Provide the (X, Y) coordinate of the cell's center where the given text is located.  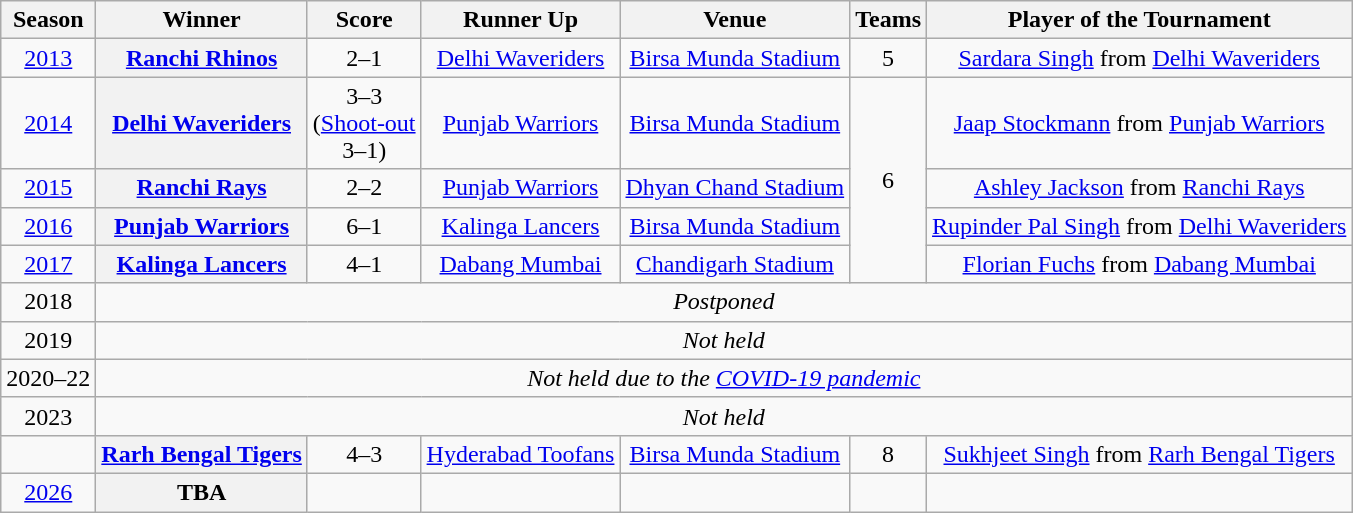
Season (48, 20)
Jaap Stockmann from Punjab Warriors (1140, 123)
6 (888, 180)
2020–22 (48, 378)
Sukhjeet Singh from Rarh Bengal Tigers (1140, 454)
2019 (48, 340)
Dabang Mumbai (520, 264)
2013 (48, 58)
Runner Up (520, 20)
Ranchi Rays (202, 188)
2026 (48, 492)
2–2 (364, 188)
8 (888, 454)
Winner (202, 20)
2014 (48, 123)
4–3 (364, 454)
2–1 (364, 58)
Rupinder Pal Singh from Delhi Waveriders (1140, 226)
Ranchi Rhinos (202, 58)
5 (888, 58)
2023 (48, 416)
Chandigarh Stadium (735, 264)
Dhyan Chand Stadium (735, 188)
3–3 (Shoot-out3–1) (364, 123)
Venue (735, 20)
Player of the Tournament (1140, 20)
Teams (888, 20)
Ashley Jackson from Ranchi Rays (1140, 188)
Rarh Bengal Tigers (202, 454)
Florian Fuchs from Dabang Mumbai (1140, 264)
2015 (48, 188)
TBA (202, 492)
6–1 (364, 226)
2016 (48, 226)
Score (364, 20)
2018 (48, 302)
4–1 (364, 264)
Hyderabad Toofans (520, 454)
Postponed (724, 302)
Sardara Singh from Delhi Waveriders (1140, 58)
Not held due to the COVID-19 pandemic (724, 378)
2017 (48, 264)
